Scan for the cell matching the given text and deliver its (x, y) coordinate at center. 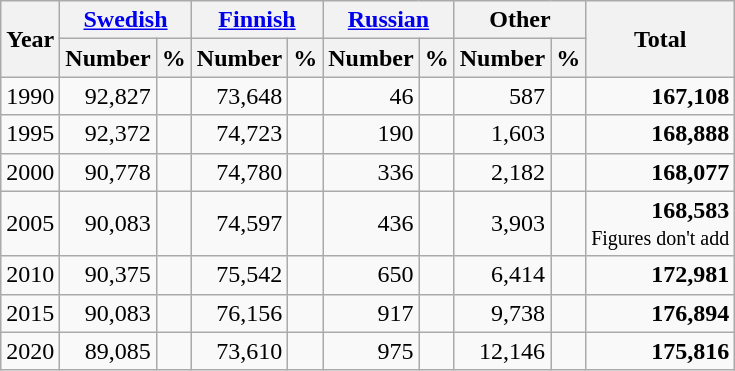
89,085 (108, 351)
3,903 (502, 224)
2015 (30, 313)
2010 (30, 275)
Year (30, 39)
73,610 (239, 351)
Total (660, 39)
336 (371, 172)
76,156 (239, 313)
Finnish (256, 20)
90,375 (108, 275)
9,738 (502, 313)
74,723 (239, 134)
175,816 (660, 351)
167,108 (660, 96)
92,372 (108, 134)
12,146 (502, 351)
6,414 (502, 275)
2,182 (502, 172)
73,648 (239, 96)
1990 (30, 96)
168,077 (660, 172)
2020 (30, 351)
650 (371, 275)
92,827 (108, 96)
46 (371, 96)
75,542 (239, 275)
2000 (30, 172)
90,778 (108, 172)
74,780 (239, 172)
Swedish (126, 20)
74,597 (239, 224)
436 (371, 224)
Russian (388, 20)
168,583Figures don't add (660, 224)
Other (520, 20)
190 (371, 134)
1,603 (502, 134)
168,888 (660, 134)
172,981 (660, 275)
1995 (30, 134)
587 (502, 96)
975 (371, 351)
917 (371, 313)
176,894 (660, 313)
2005 (30, 224)
